Extract the (X, Y) coordinate from the center of the cell holding the provided text.  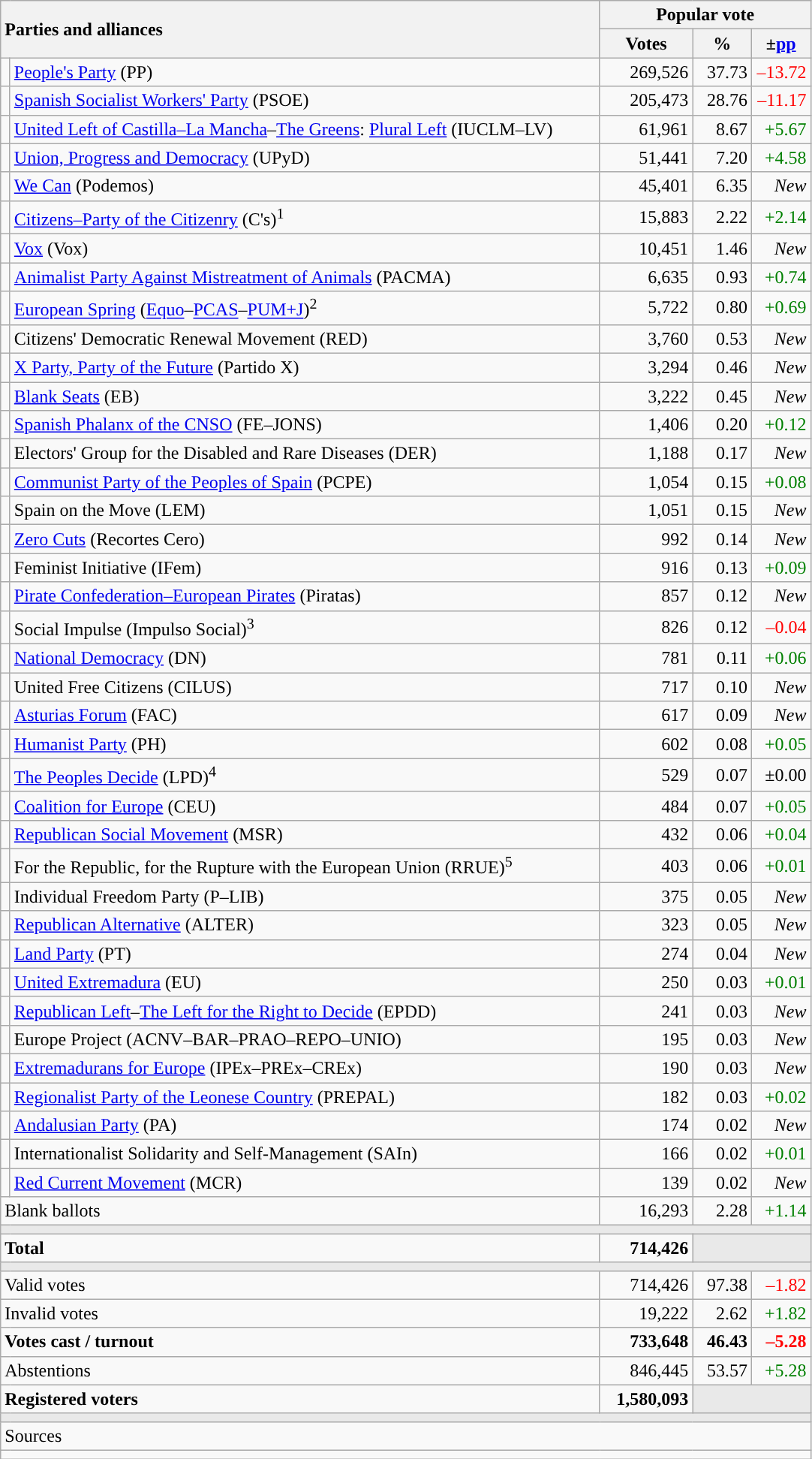
97.38 (722, 1285)
+4.58 (780, 158)
Spanish Phalanx of the CNSO (FE–JONS) (305, 425)
166 (646, 1154)
United Left of Castilla–La Mancha–The Greens: Plural Left (IUCLM–LV) (305, 129)
7.20 (722, 158)
617 (646, 716)
602 (646, 744)
Vox (Vox) (305, 249)
Citizens' Democratic Renewal Movement (RED) (305, 339)
53.57 (722, 1370)
0.08 (722, 744)
Individual Freedom Party (P–LIB) (305, 897)
Valid votes (300, 1285)
269,526 (646, 72)
Regionalist Party of the Leonese Country (PREPAL) (305, 1097)
Asturias Forum (FAC) (305, 716)
+0.09 (780, 568)
0.14 (722, 539)
10,451 (646, 249)
1,051 (646, 511)
Extremadurans for Europe (IPEx–PREx–CREx) (305, 1068)
% (722, 44)
2.28 (722, 1211)
1,406 (646, 425)
X Party, Party of the Future (Partido X) (305, 367)
0.80 (722, 308)
1,188 (646, 454)
Invalid votes (300, 1313)
Sources (405, 1436)
0.09 (722, 716)
+5.67 (780, 129)
8.67 (722, 129)
We Can (Podemos) (305, 186)
2.22 (722, 218)
Votes cast / turnout (300, 1342)
Electors' Group for the Disabled and Rare Diseases (DER) (305, 454)
16,293 (646, 1211)
37.73 (722, 72)
61,961 (646, 129)
1.46 (722, 249)
Red Current Movement (MCR) (305, 1183)
Coalition for Europe (CEU) (305, 806)
Pirate Confederation–European Pirates (Piratas) (305, 596)
1,054 (646, 482)
Republican Left–The Left for the Right to Decide (EPDD) (305, 1011)
0.93 (722, 277)
916 (646, 568)
–1.82 (780, 1285)
0.20 (722, 425)
19,222 (646, 1313)
Votes (646, 44)
Feminist Initiative (IFem) (305, 568)
323 (646, 925)
0.04 (722, 954)
Zero Cuts (Recortes Cero) (305, 539)
250 (646, 982)
1,580,093 (646, 1399)
The Peoples Decide (LPD)4 (305, 775)
Parties and alliances (300, 29)
190 (646, 1068)
195 (646, 1039)
241 (646, 1011)
5,722 (646, 308)
205,473 (646, 101)
–11.17 (780, 101)
15,883 (646, 218)
Europe Project (ACNV–BAR–PRAO–REPO–UNIO) (305, 1039)
United Free Citizens (CILUS) (305, 687)
Total (300, 1248)
+0.12 (780, 425)
United Extremadura (EU) (305, 982)
846,445 (646, 1370)
717 (646, 687)
+0.06 (780, 659)
826 (646, 628)
For the Republic, for the Rupture with the European Union (RRUE)5 (305, 867)
403 (646, 867)
182 (646, 1097)
–13.72 (780, 72)
Internationalist Solidarity and Self-Management (SAIn) (305, 1154)
±pp (780, 44)
–0.04 (780, 628)
National Democracy (DN) (305, 659)
Humanist Party (PH) (305, 744)
Spain on the Move (LEM) (305, 511)
–5.28 (780, 1342)
Land Party (PT) (305, 954)
Spanish Socialist Workers' Party (PSOE) (305, 101)
±0.00 (780, 775)
+2.14 (780, 218)
0.11 (722, 659)
People's Party (PP) (305, 72)
0.45 (722, 396)
Communist Party of the Peoples of Spain (PCPE) (305, 482)
6,635 (646, 277)
3,222 (646, 396)
28.76 (722, 101)
51,441 (646, 158)
139 (646, 1183)
+1.82 (780, 1313)
432 (646, 834)
45,401 (646, 186)
+5.28 (780, 1370)
484 (646, 806)
+0.69 (780, 308)
Republican Alternative (ALTER) (305, 925)
733,648 (646, 1342)
529 (646, 775)
Union, Progress and Democracy (UPyD) (305, 158)
Abstentions (300, 1370)
0.13 (722, 568)
6.35 (722, 186)
174 (646, 1126)
2.62 (722, 1313)
Blank ballots (300, 1211)
+0.04 (780, 834)
46.43 (722, 1342)
781 (646, 659)
0.17 (722, 454)
992 (646, 539)
0.10 (722, 687)
3,760 (646, 339)
Andalusian Party (PA) (305, 1126)
+0.02 (780, 1097)
Registered voters (300, 1399)
Republican Social Movement (MSR) (305, 834)
3,294 (646, 367)
European Spring (Equo–PCAS–PUM+J)2 (305, 308)
375 (646, 897)
274 (646, 954)
Blank Seats (EB) (305, 396)
Citizens–Party of the Citizenry (C's)1 (305, 218)
0.46 (722, 367)
857 (646, 596)
+1.14 (780, 1211)
+0.08 (780, 482)
Popular vote (705, 15)
Social Impulse (Impulso Social)3 (305, 628)
+0.74 (780, 277)
0.53 (722, 339)
Animalist Party Against Mistreatment of Animals (PACMA) (305, 277)
